Locate the cell with the specified text and output its [x, y] center coordinate. 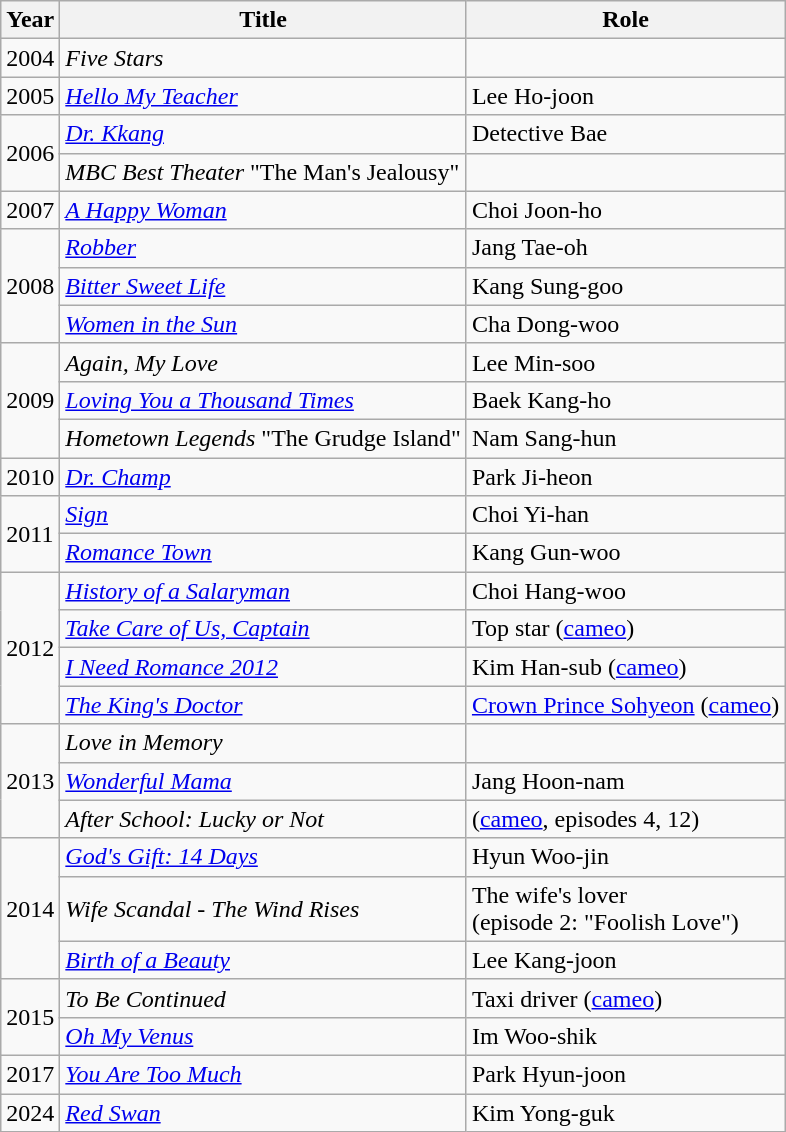
2011 [30, 534]
To Be Continued [264, 998]
Kang Sung-goo [625, 286]
2024 [30, 1113]
Lee Kang-joon [625, 960]
Robber [264, 248]
2005 [30, 96]
Dr. Champ [264, 477]
Park Ji-heon [625, 477]
I Need Romance 2012 [264, 667]
Five Stars [264, 58]
(cameo, episodes 4, 12) [625, 819]
Jang Hoon-nam [625, 781]
Cha Dong-woo [625, 324]
Choi Yi-han [625, 515]
You Are Too Much [264, 1074]
Top star (cameo) [625, 629]
Title [264, 20]
2008 [30, 286]
Kim Han-sub (cameo) [625, 667]
History of a Salaryman [264, 591]
The wife's lover (episode 2: "Foolish Love") [625, 908]
Lee Ho-joon [625, 96]
2015 [30, 1017]
Baek Kang-ho [625, 400]
The King's Doctor [264, 705]
2009 [30, 400]
Lee Min-soo [625, 362]
Take Care of Us, Captain [264, 629]
Crown Prince Sohyeon (cameo) [625, 705]
Again, My Love [264, 362]
After School: Lucky or Not [264, 819]
A Happy Woman [264, 210]
Year [30, 20]
Dr. Kkang [264, 134]
MBC Best Theater "The Man's Jealousy" [264, 172]
2006 [30, 153]
Oh My Venus [264, 1036]
God's Gift: 14 Days [264, 857]
Detective Bae [625, 134]
Women in the Sun [264, 324]
Kim Yong-guk [625, 1113]
2004 [30, 58]
Love in Memory [264, 743]
Park Hyun-joon [625, 1074]
2012 [30, 648]
Hyun Woo-jin [625, 857]
Wonderful Mama [264, 781]
Romance Town [264, 553]
Taxi driver (cameo) [625, 998]
Hometown Legends "The Grudge Island" [264, 438]
Bitter Sweet Life [264, 286]
2010 [30, 477]
Choi Joon-ho [625, 210]
Kang Gun-woo [625, 553]
Choi Hang-woo [625, 591]
Jang Tae-oh [625, 248]
Sign [264, 515]
Im Woo-shik [625, 1036]
Hello My Teacher [264, 96]
2013 [30, 781]
Birth of a Beauty [264, 960]
Nam Sang-hun [625, 438]
Red Swan [264, 1113]
Loving You a Thousand Times [264, 400]
2017 [30, 1074]
Wife Scandal - The Wind Rises [264, 908]
Role [625, 20]
2014 [30, 908]
2007 [30, 210]
